Scan for the cell matching the given text and deliver its (x, y) coordinate at center. 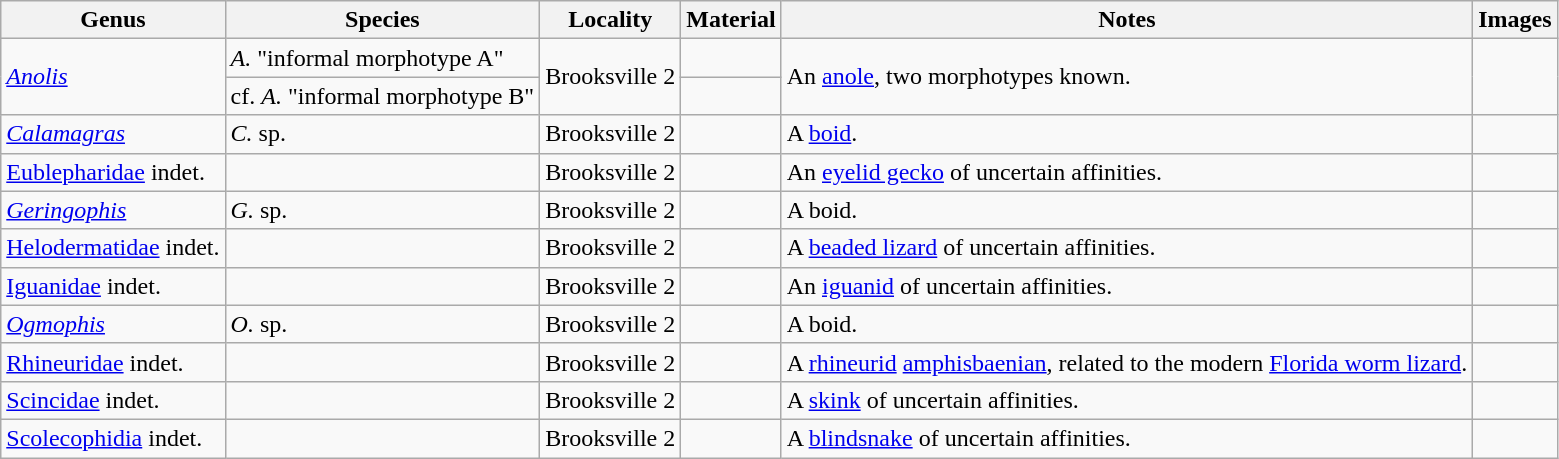
Material (731, 20)
Images (1515, 20)
G. sp. (382, 210)
Calamagras (113, 134)
Eublepharidae indet. (113, 172)
A blindsnake of uncertain affinities. (1127, 438)
A skink of uncertain affinities. (1127, 400)
Anolis (113, 77)
An eyelid gecko of uncertain affinities. (1127, 172)
A rhineurid amphisbaenian, related to the modern Florida worm lizard. (1127, 362)
Geringophis (113, 210)
A beaded lizard of uncertain affinities. (1127, 248)
An anole, two morphotypes known. (1127, 77)
An iguanid of uncertain affinities. (1127, 286)
Species (382, 20)
Genus (113, 20)
Rhineuridae indet. (113, 362)
Notes (1127, 20)
Scincidae indet. (113, 400)
Iguanidae indet. (113, 286)
A. "informal morphotype A" (382, 58)
Locality (610, 20)
Ogmophis (113, 324)
Helodermatidae indet. (113, 248)
C. sp. (382, 134)
cf. A. "informal morphotype B" (382, 96)
O. sp. (382, 324)
Scolecophidia indet. (113, 438)
